Capture the cell that displays the provided text and extract its [x, y] central coordinate. 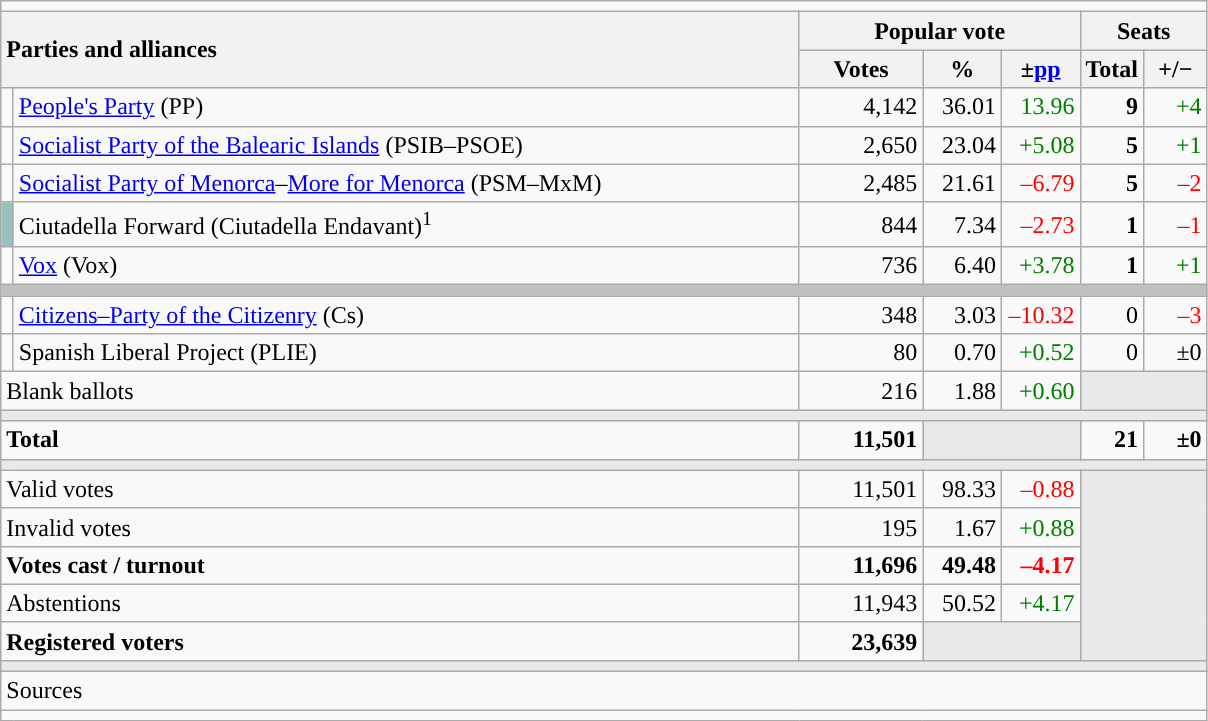
–3 [1176, 315]
3.03 [962, 315]
6.40 [962, 266]
348 [861, 315]
23,639 [861, 641]
98.33 [962, 489]
36.01 [962, 107]
Popular vote [940, 31]
+3.78 [1040, 266]
195 [861, 527]
1.67 [962, 527]
Ciutadella Forward (Ciutadella Endavant)1 [406, 224]
0.70 [962, 353]
–10.32 [1040, 315]
50.52 [962, 603]
Invalid votes [400, 527]
49.48 [962, 565]
+0.88 [1040, 527]
2,485 [861, 183]
21.61 [962, 183]
7.34 [962, 224]
% [962, 69]
Spanish Liberal Project (PLIE) [406, 353]
11,696 [861, 565]
Registered voters [400, 641]
23.04 [962, 145]
–4.17 [1040, 565]
–1 [1176, 224]
+0.52 [1040, 353]
Votes [861, 69]
Vox (Vox) [406, 266]
80 [861, 353]
13.96 [1040, 107]
21 [1112, 440]
+5.08 [1040, 145]
Abstentions [400, 603]
Parties and alliances [400, 50]
People's Party (PP) [406, 107]
11,943 [861, 603]
–0.88 [1040, 489]
Valid votes [400, 489]
–6.79 [1040, 183]
736 [861, 266]
4,142 [861, 107]
Socialist Party of the Balearic Islands (PSIB–PSOE) [406, 145]
Sources [604, 691]
+4.17 [1040, 603]
1.88 [962, 391]
Citizens–Party of the Citizenry (Cs) [406, 315]
+0.60 [1040, 391]
9 [1112, 107]
+/− [1176, 69]
2,650 [861, 145]
–2 [1176, 183]
216 [861, 391]
Votes cast / turnout [400, 565]
Blank ballots [400, 391]
±pp [1040, 69]
+4 [1176, 107]
–2.73 [1040, 224]
Socialist Party of Menorca–More for Menorca (PSM–MxM) [406, 183]
844 [861, 224]
Seats [1144, 31]
